Search for the cell housing the specified text and yield its [x, y] center coordinate. 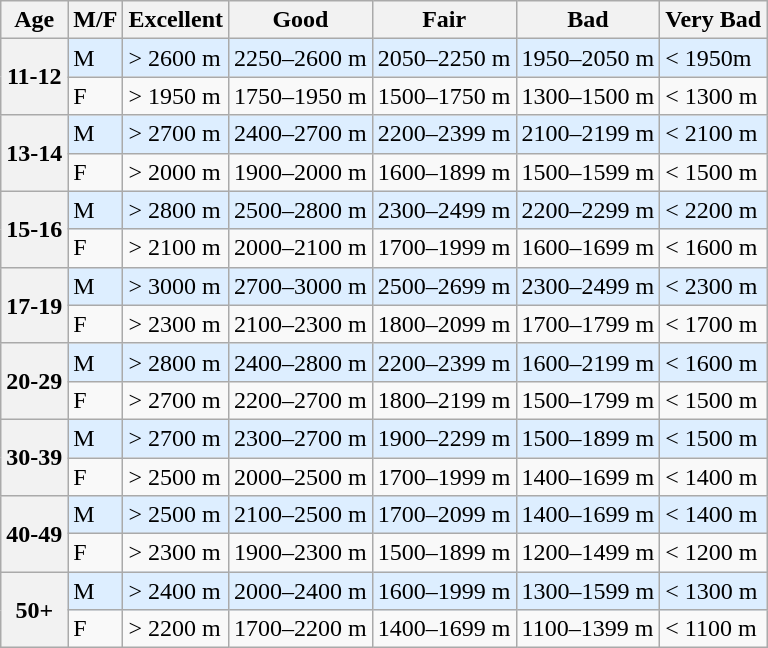
< 1950m [714, 58]
1700–2200 m [301, 629]
< 1200 m [714, 553]
> 3000 m [176, 286]
> 1950 m [176, 96]
> 2400 m [176, 591]
17-19 [34, 305]
M/F [96, 20]
1750–1950 m [301, 96]
1200–1499 m [588, 553]
20-29 [34, 381]
2250–2600 m [301, 58]
> 2100 m [176, 248]
11-12 [34, 77]
1600–1999 m [444, 591]
Bad [588, 20]
2000–2500 m [301, 477]
> 2000 m [176, 172]
1300–1500 m [588, 96]
1500–1599 m [588, 172]
> 2200 m [176, 629]
40-49 [34, 534]
1800–2199 m [444, 400]
1900–2000 m [301, 172]
2100–2300 m [301, 324]
2700–3000 m [301, 286]
1500–1799 m [588, 400]
1800–2099 m [444, 324]
30-39 [34, 457]
1900–2299 m [444, 438]
Excellent [176, 20]
Good [301, 20]
2050–2250 m [444, 58]
50+ [34, 610]
1600–1699 m [588, 248]
1500–1750 m [444, 96]
> 2600 m [176, 58]
< 2100 m [714, 134]
2200–2700 m [301, 400]
2400–2700 m [301, 134]
2200–2299 m [588, 210]
2100–2199 m [588, 134]
1600–1899 m [444, 172]
1600–2199 m [588, 362]
1300–1599 m [588, 591]
2300–2700 m [301, 438]
2100–2500 m [301, 515]
1700–1799 m [588, 324]
< 2200 m [714, 210]
1700–2099 m [444, 515]
< 1700 m [714, 324]
13-14 [34, 153]
2400–2800 m [301, 362]
Very Bad [714, 20]
< 2300 m [714, 286]
< 1100 m [714, 629]
2000–2400 m [301, 591]
1100–1399 m [588, 629]
Fair [444, 20]
Age [34, 20]
1950–2050 m [588, 58]
15-16 [34, 229]
1900–2300 m [301, 553]
2500–2699 m [444, 286]
2000–2100 m [301, 248]
2500–2800 m [301, 210]
